Pinpoint the cell where the given text exists, returning its (X, Y) midpoint coordinate. 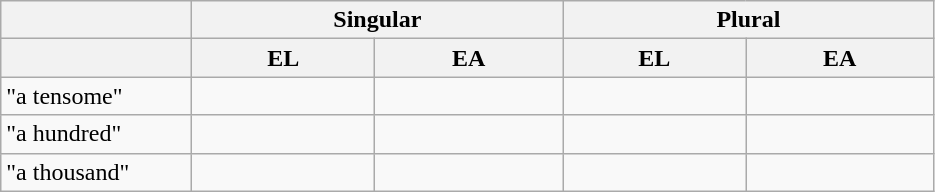
"a hundred" (96, 134)
"a thousand" (96, 172)
Singular (378, 20)
"a tensome" (96, 96)
Plural (748, 20)
